Determine the [x, y] coordinate at the center of the cell enclosing the given text.  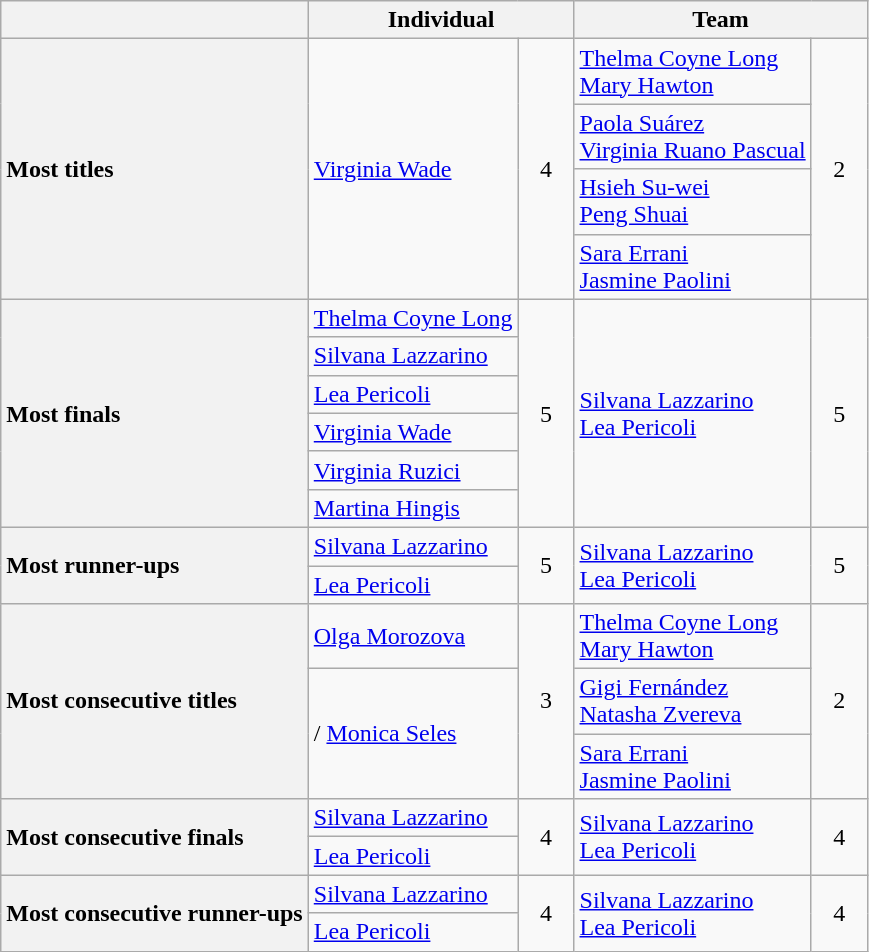
Paola Suárez Virginia Ruano Pascual [692, 136]
Most finals [155, 413]
Most titles [155, 169]
Hsieh Su-wei Peng Shuai [692, 202]
Martina Hingis [413, 508]
Most runner-ups [155, 565]
Virginia Ruzici [413, 470]
Most consecutive finals [155, 837]
Most consecutive titles [155, 702]
Team [720, 20]
Individual [441, 20]
/ Monica Seles [413, 734]
Olga Morozova [413, 636]
Most consecutive runner-ups [155, 913]
Thelma Coyne Long [413, 318]
Gigi Fernández Natasha Zvereva [692, 702]
3 [546, 702]
